Pinpoint the cell where the given text exists, returning its [X, Y] midpoint coordinate. 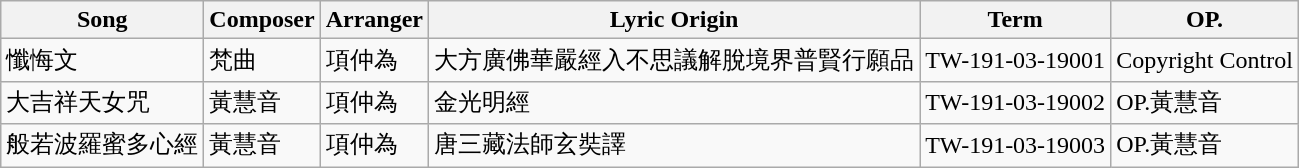
Composer [262, 20]
大方廣佛華嚴經入不思議解脫境界普賢行願品 [674, 60]
Copyright Control [1205, 60]
TW-191-03-19002 [1016, 102]
Song [102, 20]
TW-191-03-19001 [1016, 60]
梵曲 [262, 60]
大吉祥天女咒 [102, 102]
金光明經 [674, 102]
TW-191-03-19003 [1016, 146]
般若波羅蜜多心經 [102, 146]
Term [1016, 20]
Lyric Origin [674, 20]
唐三藏法師玄奘譯 [674, 146]
懺悔文 [102, 60]
OP. [1205, 20]
Arranger [374, 20]
